Identify which cell holds the provided text, then report its [x, y] central coordinate. 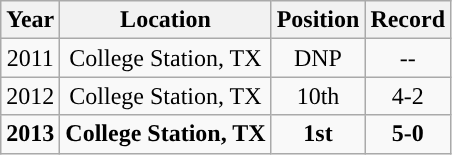
Position [318, 20]
1st [318, 134]
2012 [30, 96]
5-0 [408, 134]
2013 [30, 134]
2011 [30, 58]
DNP [318, 58]
10th [318, 96]
Location [166, 20]
4-2 [408, 96]
Year [30, 20]
-- [408, 58]
Record [408, 20]
